For the text-containing cell, return its midpoint in [X, Y] coordinate format. 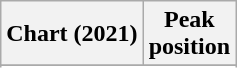
Chart (2021) [72, 34]
Peakposition [189, 34]
